From the cell containing the given text, extract its center point as (x, y) coordinate. 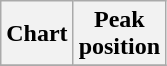
Peak position (119, 34)
Chart (37, 34)
